Extract the [x, y] coordinate from the center of the cell holding the provided text.  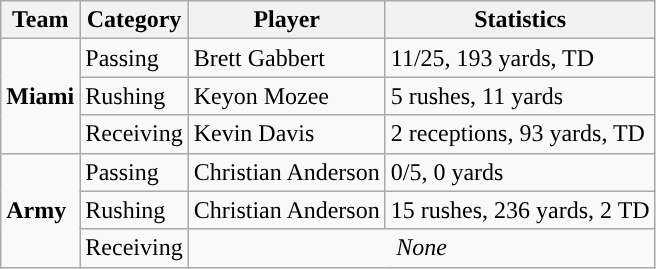
None [422, 248]
Kevin Davis [286, 134]
Army [40, 210]
Statistics [520, 20]
0/5, 0 yards [520, 172]
11/25, 193 yards, TD [520, 58]
Keyon Mozee [286, 96]
Player [286, 20]
Category [134, 20]
Brett Gabbert [286, 58]
Team [40, 20]
2 receptions, 93 yards, TD [520, 134]
15 rushes, 236 yards, 2 TD [520, 210]
5 rushes, 11 yards [520, 96]
Miami [40, 96]
